Identify which cell holds the provided text, then report its [x, y] central coordinate. 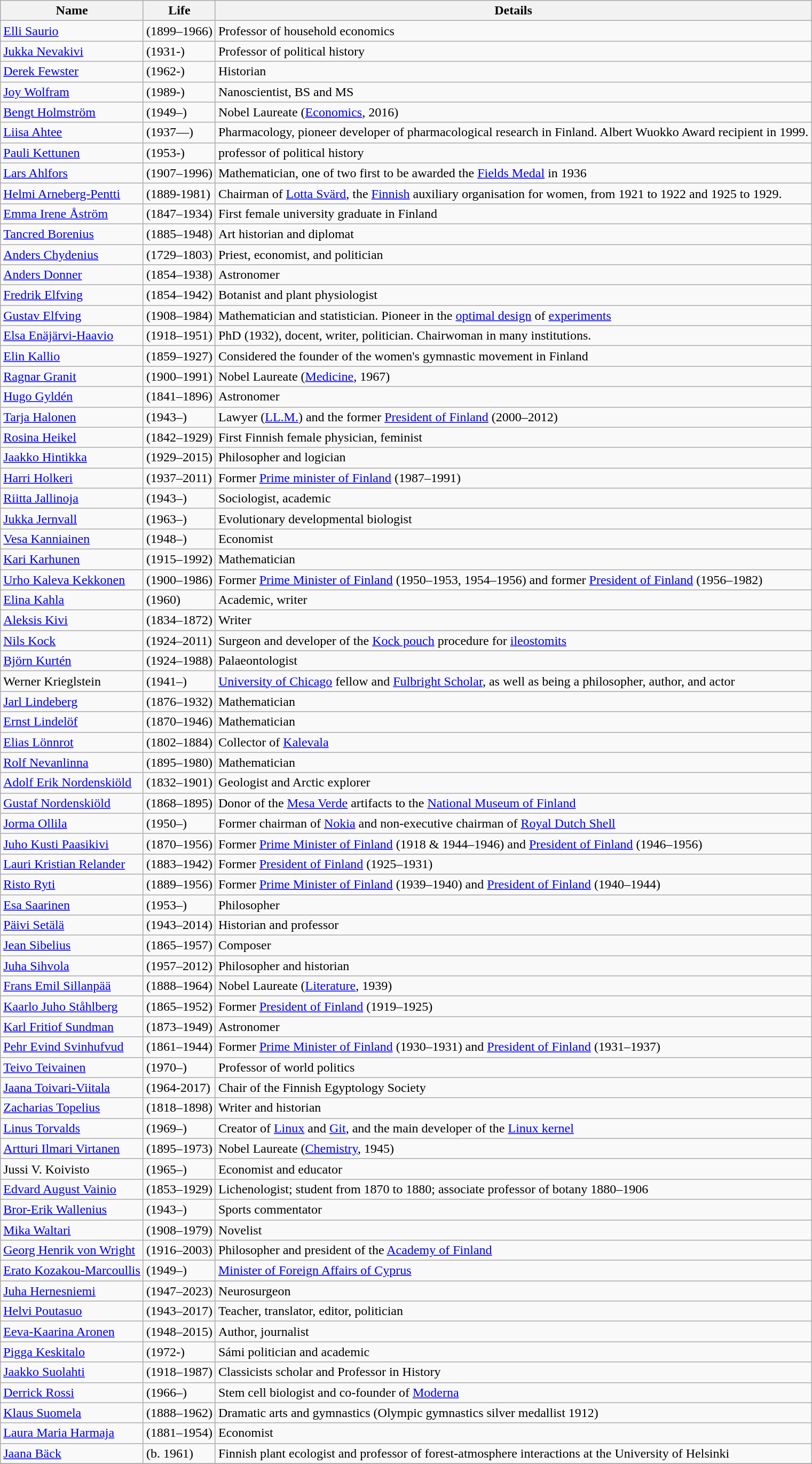
Linus Torvalds [72, 1128]
Vesa Kanniainen [72, 539]
Former Prime Minister of Finland (1950–1953, 1954–1956) and former President of Finland (1956–1982) [513, 579]
Esa Saarinen [72, 905]
(1900–1986) [179, 579]
Riitta Jallinoja [72, 498]
Hugo Gyldén [72, 397]
(1861–1944) [179, 1047]
Economist and educator [513, 1169]
(1970–) [179, 1067]
(1802–1884) [179, 742]
(1941–) [179, 681]
Pigga Keskitalo [72, 1352]
(1873–1949) [179, 1027]
Fredrik Elfving [72, 295]
(1865–1952) [179, 1006]
Former Prime Minister of Finland (1918 & 1944–1946) and President of Finland (1946–1956) [513, 844]
Writer [513, 620]
(1948–2015) [179, 1332]
Mathematician and statistician. Pioneer in the optimal design of experiments [513, 316]
(1870–1946) [179, 722]
Historian and professor [513, 925]
Philosopher and president of the Academy of Finland [513, 1250]
First Finnish female physician, feminist [513, 437]
(b. 1961) [179, 1453]
Philosopher and logician [513, 458]
Jorma Ollila [72, 823]
(1931-) [179, 51]
Derrick Rossi [72, 1392]
(1908–1984) [179, 316]
Lauri Kristian Relander [72, 864]
(1881–1954) [179, 1433]
Evolutionary developmental biologist [513, 518]
(1818–1898) [179, 1108]
Ragnar Granit [72, 376]
Minister of Foreign Affairs of Cyprus [513, 1271]
Jaakko Hintikka [72, 458]
(1962-) [179, 72]
(1853–1929) [179, 1189]
Harri Holkeri [72, 478]
Former President of Finland (1919–1925) [513, 1006]
(1900–1991) [179, 376]
Frans Emil Sillanpää [72, 986]
Helmi Arneberg-Pentti [72, 193]
Aleksis Kivi [72, 620]
Lawyer (LL.M.) and the former President of Finland (2000–2012) [513, 417]
(1885–1948) [179, 234]
Novelist [513, 1230]
(1834–1872) [179, 620]
(1888–1964) [179, 986]
PhD (1932), docent, writer, politician. Chairwoman in many institutions. [513, 336]
(1969–) [179, 1128]
Karl Fritiof Sundman [72, 1027]
(1841–1896) [179, 397]
(1943–2017) [179, 1311]
Laura Maria Harmaja [72, 1433]
Anders Donner [72, 275]
Former President of Finland (1925–1931) [513, 864]
(1929–2015) [179, 458]
Palaeontologist [513, 661]
Adolf Erik Nordenskiöld [72, 783]
(1947–2023) [179, 1291]
(1865–1957) [179, 946]
(1895–1980) [179, 762]
Päivi Setälä [72, 925]
Sports commentator [513, 1209]
Klaus Suomela [72, 1413]
Pehr Evind Svinhufvud [72, 1047]
Tarja Halonen [72, 417]
(1868–1895) [179, 803]
Former chairman of Nokia and non-executive chairman of Royal Dutch Shell [513, 823]
(1966–) [179, 1392]
Nobel Laureate (Literature, 1939) [513, 986]
Academic, writer [513, 600]
Nobel Laureate (Medicine, 1967) [513, 376]
Sámi politician and academic [513, 1352]
Liisa Ahtee [72, 132]
Former Prime Minister of Finland (1930–1931) and President of Finland (1931–1937) [513, 1047]
Bengt Holmström [72, 112]
(1937—) [179, 132]
Jussi V. Koivisto [72, 1169]
Björn Kurtén [72, 661]
Anders Chydenius [72, 255]
Priest, economist, and politician [513, 255]
Considered the founder of the women's gymnastic movement in Finland [513, 356]
Chairman of Lotta Svärd, the Finnish auxiliary organisation for women, from 1921 to 1922 and 1925 to 1929. [513, 193]
Chair of the Finnish Egyptology Society [513, 1088]
Jaana Toivari-Viitala [72, 1088]
Creator of Linux and Git, and the main developer of the Linux kernel [513, 1128]
Elsa Enäjärvi-Haavio [72, 336]
Neurosurgeon [513, 1291]
(1950–) [179, 823]
Stem cell biologist and co-founder of Moderna [513, 1392]
Former Prime Minister of Finland (1939–1940) and President of Finland (1940–1944) [513, 884]
Nobel Laureate (Chemistry, 1945) [513, 1148]
Juho Kusti Paasikivi [72, 844]
Georg Henrik von Wright [72, 1250]
(1842–1929) [179, 437]
Botanist and plant physiologist [513, 295]
(1918–1951) [179, 336]
(1915–1992) [179, 559]
(1859–1927) [179, 356]
Writer and historian [513, 1108]
(1960) [179, 600]
(1972-) [179, 1352]
(1889-1981) [179, 193]
Former Prime minister of Finland (1987–1991) [513, 478]
Zacharias Topelius [72, 1108]
(1888–1962) [179, 1413]
Gustaf Nordenskiöld [72, 803]
(1964-2017) [179, 1088]
Donor of the Mesa Verde artifacts to the National Museum of Finland [513, 803]
(1899–1966) [179, 31]
Pauli Kettunen [72, 153]
Eeva-Kaarina Aronen [72, 1332]
professor of political history [513, 153]
Philosopher and historian [513, 966]
(1907–1996) [179, 173]
Teacher, translator, editor, politician [513, 1311]
Composer [513, 946]
Collector of Kalevala [513, 742]
Jean Sibelius [72, 946]
Teivo Teivainen [72, 1067]
Ernst Lindelöf [72, 722]
(1908–1979) [179, 1230]
First female university graduate in Finland [513, 214]
(1918–1987) [179, 1372]
Rolf Nevanlinna [72, 762]
Historian [513, 72]
Lichenologist; student from 1870 to 1880; associate professor of botany 1880–1906 [513, 1189]
Classicists scholar and Professor in History [513, 1372]
Kari Karhunen [72, 559]
Urho Kaleva Kekkonen [72, 579]
(1937–2011) [179, 478]
Author, journalist [513, 1332]
(1870–1956) [179, 844]
(1989-) [179, 92]
Elias Lönnrot [72, 742]
Risto Ryti [72, 884]
Art historian and diplomat [513, 234]
Rosina Heikel [72, 437]
(1854–1942) [179, 295]
(1876–1932) [179, 702]
Professor of household economics [513, 31]
University of Chicago fellow and Fulbright Scholar, as well as being a philosopher, author, and actor [513, 681]
(1924–2011) [179, 641]
Surgeon and developer of the Kock pouch procedure for ileostomits [513, 641]
Geologist and Arctic explorer [513, 783]
Nils Kock [72, 641]
Emma Irene Åström [72, 214]
Pharmacology, pioneer developer of pharmacological research in Finland. Albert Wuokko Award recipient in 1999. [513, 132]
(1729–1803) [179, 255]
Erato Kozakou-Marcoullis [72, 1271]
Kaarlo Juho Ståhlberg [72, 1006]
(1847–1934) [179, 214]
Philosopher [513, 905]
Artturi Ilmari Virtanen [72, 1148]
Gustav Elfving [72, 316]
Elin Kallio [72, 356]
Professor of world politics [513, 1067]
(1953–) [179, 905]
Juha Sihvola [72, 966]
Elli Saurio [72, 31]
Nobel Laureate (Economics, 2016) [513, 112]
(1963–) [179, 518]
(1832–1901) [179, 783]
Sociologist, academic [513, 498]
(1948–) [179, 539]
Lars Ahlfors [72, 173]
(1965–) [179, 1169]
Professor of political history [513, 51]
Edvard August Vainio [72, 1189]
Elina Kahla [72, 600]
Werner Krieglstein [72, 681]
Bror-Erik Wallenius [72, 1209]
Jaakko Suolahti [72, 1372]
Jarl Lindeberg [72, 702]
(1916–2003) [179, 1250]
Jaana Bäck [72, 1453]
Life [179, 11]
(1957–2012) [179, 966]
Derek Fewster [72, 72]
Jukka Nevakivi [72, 51]
Jukka Jernvall [72, 518]
(1943–2014) [179, 925]
(1953-) [179, 153]
(1924–1988) [179, 661]
Nanoscientist, BS and MS [513, 92]
(1854–1938) [179, 275]
Helvi Poutasuo [72, 1311]
(1889–1956) [179, 884]
Dramatic arts and gymnastics (Olympic gymnastics silver medallist 1912) [513, 1413]
Joy Wolfram [72, 92]
Tancred Borenius [72, 234]
Details [513, 11]
Juha Hernesniemi [72, 1291]
Finnish plant ecologist and professor of forest-atmosphere interactions at the University of Helsinki [513, 1453]
(1895–1973) [179, 1148]
Mathematician, one of two first to be awarded the Fields Medal in 1936 [513, 173]
Name [72, 11]
Mika Waltari [72, 1230]
(1883–1942) [179, 864]
